From the cell containing the given text, extract its center point as (x, y) coordinate. 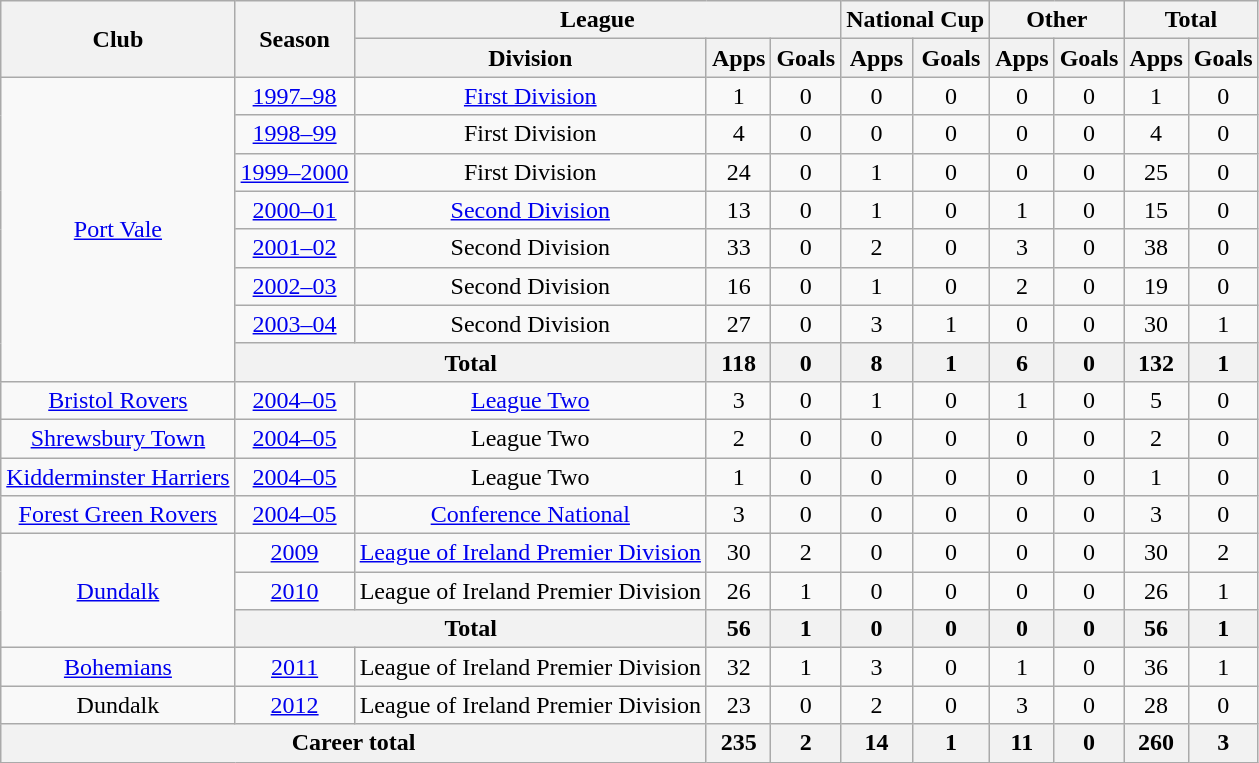
23 (738, 705)
8 (877, 362)
33 (738, 248)
League (597, 20)
28 (1156, 705)
Other (1057, 20)
6 (1022, 362)
118 (738, 362)
32 (738, 667)
Port Vale (118, 229)
11 (1022, 743)
38 (1156, 248)
5 (1156, 400)
13 (738, 210)
132 (1156, 362)
2009 (294, 553)
Bristol Rovers (118, 400)
1998–99 (294, 134)
2012 (294, 705)
36 (1156, 667)
Kidderminster Harriers (118, 477)
Season (294, 39)
1997–98 (294, 96)
2001–02 (294, 248)
260 (1156, 743)
2002–03 (294, 286)
Bohemians (118, 667)
2000–01 (294, 210)
2010 (294, 591)
Club (118, 39)
15 (1156, 210)
19 (1156, 286)
24 (738, 172)
14 (877, 743)
235 (738, 743)
Division (530, 58)
27 (738, 324)
Conference National (530, 515)
Shrewsbury Town (118, 438)
2011 (294, 667)
2003–04 (294, 324)
16 (738, 286)
Forest Green Rovers (118, 515)
1999–2000 (294, 172)
National Cup (916, 20)
25 (1156, 172)
Career total (354, 743)
